Scan for the cell matching the given text and deliver its (x, y) coordinate at center. 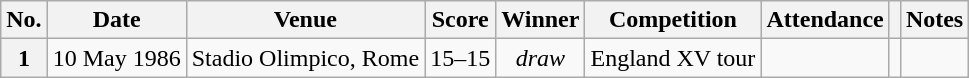
Attendance (825, 20)
Date (116, 20)
Venue (305, 20)
No. (24, 20)
Competition (673, 20)
Winner (540, 20)
1 (24, 58)
15–15 (460, 58)
Stadio Olimpico, Rome (305, 58)
Notes (934, 20)
Score (460, 20)
10 May 1986 (116, 58)
draw (540, 58)
England XV tour (673, 58)
